Extract the (x, y) coordinate from the center of the cell holding the provided text.  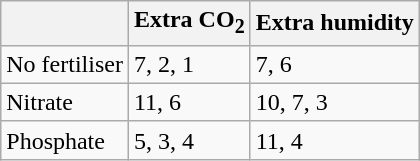
Phosphate (65, 140)
5, 3, 4 (189, 140)
Nitrate (65, 102)
Extra CO2 (189, 23)
11, 6 (189, 102)
7, 6 (334, 64)
11, 4 (334, 140)
10, 7, 3 (334, 102)
No fertiliser (65, 64)
Extra humidity (334, 23)
7, 2, 1 (189, 64)
